Capture the cell that displays the provided text and extract its (X, Y) central coordinate. 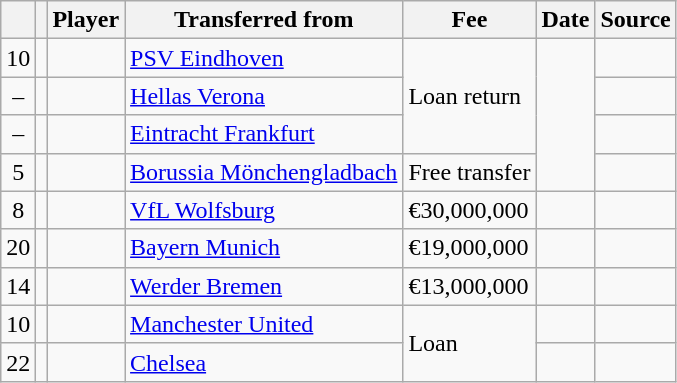
PSV Eindhoven (264, 58)
Eintracht Frankfurt (264, 134)
Hellas Verona (264, 96)
Transferred from (264, 20)
Source (636, 20)
Bayern Munich (264, 248)
Werder Bremen (264, 286)
Loan (470, 343)
Borussia Mönchengladbach (264, 172)
Free transfer (470, 172)
Chelsea (264, 362)
€19,000,000 (470, 248)
Loan return (470, 96)
Player (86, 20)
VfL Wolfsburg (264, 210)
14 (18, 286)
8 (18, 210)
5 (18, 172)
€13,000,000 (470, 286)
Date (566, 20)
22 (18, 362)
Fee (470, 20)
Manchester United (264, 324)
€30,000,000 (470, 210)
20 (18, 248)
